Determine the [X, Y] coordinate at the center of the cell enclosing the given text.  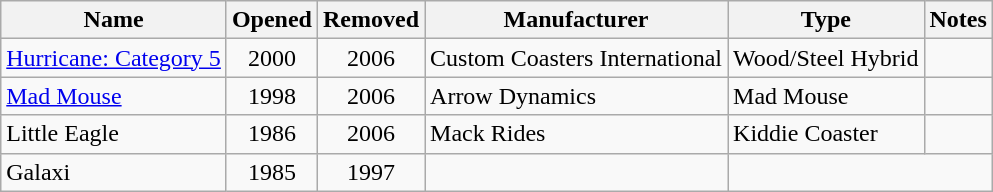
1997 [370, 172]
Type [826, 20]
Removed [370, 20]
2000 [272, 58]
Mack Rides [576, 134]
Opened [272, 20]
Name [114, 20]
Hurricane: Category 5 [114, 58]
1998 [272, 96]
Manufacturer [576, 20]
Wood/Steel Hybrid [826, 58]
Kiddie Coaster [826, 134]
Galaxi [114, 172]
Custom Coasters International [576, 58]
Notes [958, 20]
1985 [272, 172]
Arrow Dynamics [576, 96]
1986 [272, 134]
Little Eagle [114, 134]
